Return the [x, y] coordinate for the center point of the cell that contains the specified text.  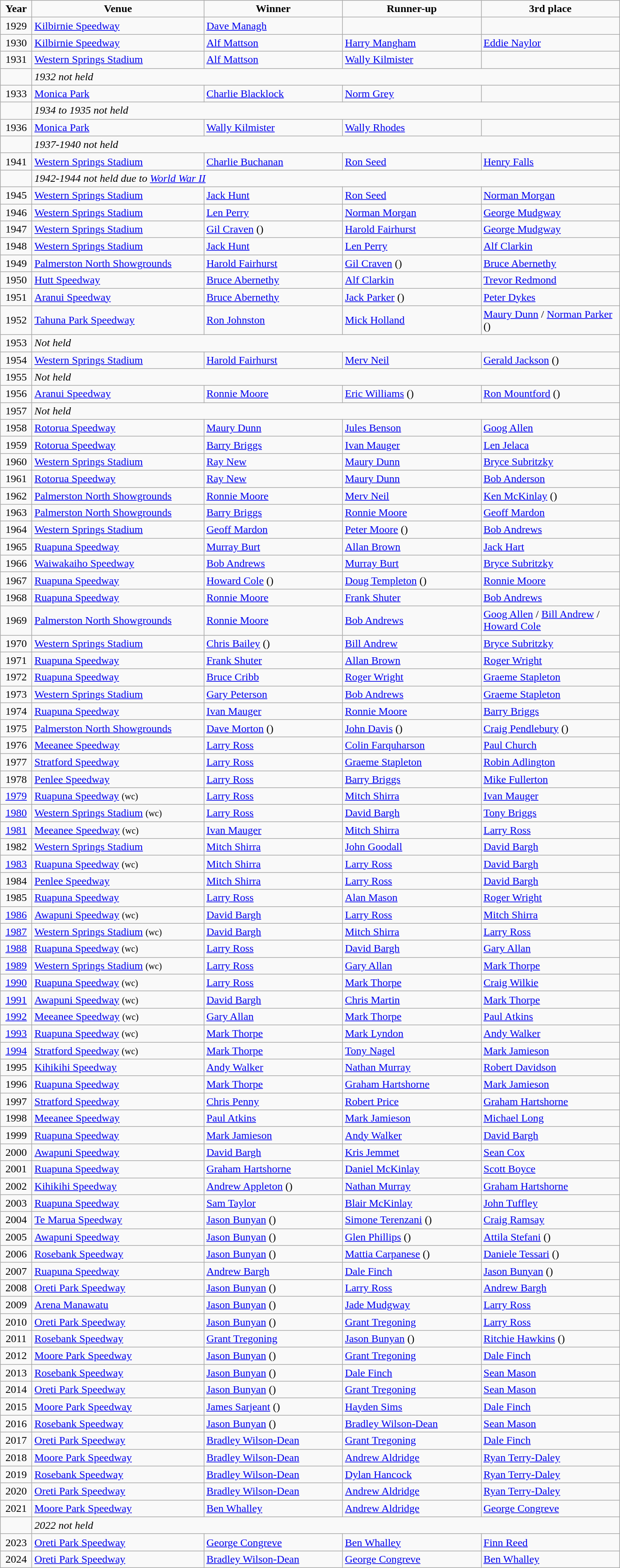
Year [16, 9]
Doug Templeton () [412, 581]
1948 [16, 246]
1979 [16, 796]
1952 [16, 320]
Paul Church [551, 745]
2019 [16, 1474]
Chris Bailey () [273, 643]
1953 [16, 343]
Jules Benson [412, 428]
Ron Mountford () [551, 394]
1963 [16, 513]
Sam Taylor [273, 1203]
Jack Hart [551, 547]
1965 [16, 547]
1958 [16, 428]
1986 [16, 915]
Norm Grey [412, 94]
1955 [16, 377]
Eric Williams () [412, 394]
Craig Ramsay [551, 1220]
Kris Jemmet [412, 1152]
1968 [16, 598]
1972 [16, 677]
Attila Stefani () [551, 1237]
1991 [16, 999]
1984 [16, 881]
Sean Cox [551, 1152]
1937-1940 not held [326, 144]
1980 [16, 813]
Gerald Jackson () [551, 360]
Charlie Buchanan [273, 161]
Eddie Naylor [551, 43]
1971 [16, 660]
Daniele Tessari () [551, 1254]
Robert Price [412, 1101]
1981 [16, 830]
2012 [16, 1356]
Goog Allen [551, 428]
2007 [16, 1271]
Bill Andrew [412, 643]
James Sarjeant () [273, 1407]
Stratford Speedway (wc) [118, 1050]
1970 [16, 643]
Harry Mangham [412, 43]
John Goodall [412, 847]
1976 [16, 745]
Mick Holland [412, 320]
1947 [16, 229]
Ron Johnston [273, 320]
2023 [16, 1542]
2004 [16, 1220]
Finn Reed [551, 1542]
1999 [16, 1135]
Dave Morton () [273, 728]
Bob Anderson [551, 479]
Winner [273, 9]
1989 [16, 966]
Mike Fullerton [551, 779]
Alan Mason [412, 898]
Len Jelaca [551, 445]
2022 not held [326, 1525]
2010 [16, 1322]
Henry Falls [551, 161]
1995 [16, 1068]
2003 [16, 1203]
3rd place [551, 9]
Ken McKinlay () [551, 496]
1949 [16, 263]
Tahuna Park Speedway [118, 320]
Michael Long [551, 1118]
Trevor Redmond [551, 280]
Maury Dunn / Norman Parker () [551, 320]
Scott Boyce [551, 1169]
Venue [118, 9]
2014 [16, 1390]
Arena Manawatu [118, 1305]
2006 [16, 1254]
Goog Allen / Bill Andrew / Howard Cole [551, 620]
1973 [16, 694]
Simone Terenzani () [412, 1220]
Tony Briggs [551, 813]
1983 [16, 864]
1934 to 1935 not held [326, 111]
1975 [16, 728]
1988 [16, 949]
1956 [16, 394]
2005 [16, 1237]
Robin Adlington [551, 762]
1967 [16, 581]
1993 [16, 1033]
2013 [16, 1373]
Chris Penny [273, 1101]
Jade Mudgway [412, 1305]
1966 [16, 564]
Dave Managh [273, 26]
Charlie Blacklock [273, 94]
Tony Nagel [412, 1050]
1960 [16, 462]
Robert Davidson [551, 1068]
2015 [16, 1407]
Chris Martin [412, 999]
1974 [16, 711]
1942-1944 not held due to World War II [326, 178]
1997 [16, 1101]
1982 [16, 847]
1964 [16, 530]
Craig Wilkie [551, 983]
1957 [16, 411]
Jack Parker () [412, 297]
Peter Dykes [551, 297]
1969 [16, 620]
Hutt Speedway [118, 280]
2008 [16, 1288]
Howard Cole () [273, 581]
1931 [16, 60]
2001 [16, 1169]
1946 [16, 213]
2009 [16, 1305]
Te Marua Speedway [118, 1220]
1992 [16, 1016]
Andrew Appleton () [273, 1186]
2021 [16, 1508]
2018 [16, 1457]
Craig Pendlebury () [551, 728]
1959 [16, 445]
1936 [16, 127]
Blair McKinlay [412, 1203]
1985 [16, 898]
Bruce Cribb [273, 677]
1929 [16, 26]
2024 [16, 1559]
2011 [16, 1339]
1978 [16, 779]
1951 [16, 297]
Runner-up [412, 9]
1998 [16, 1118]
John Davis () [412, 728]
Daniel McKinlay [412, 1169]
1933 [16, 94]
1977 [16, 762]
2002 [16, 1186]
2020 [16, 1491]
1945 [16, 195]
Wally Rhodes [412, 127]
1990 [16, 983]
Glen Phillips () [412, 1237]
1962 [16, 496]
Dylan Hancock [412, 1474]
1950 [16, 280]
2016 [16, 1424]
1994 [16, 1050]
1961 [16, 479]
1941 [16, 161]
Mattia Carpanese () [412, 1254]
John Tuffley [551, 1203]
1996 [16, 1085]
1930 [16, 43]
Hayden Sims [412, 1407]
1954 [16, 360]
Waiwakaiho Speedway [118, 564]
2017 [16, 1441]
2000 [16, 1152]
1987 [16, 932]
Mark Lyndon [412, 1033]
Colin Farquharson [412, 745]
Gary Peterson [273, 694]
Ritchie Hawkins () [551, 1339]
Peter Moore () [412, 530]
1932 not held [326, 77]
